Extract the [X, Y] coordinate from the center of the cell holding the provided text.  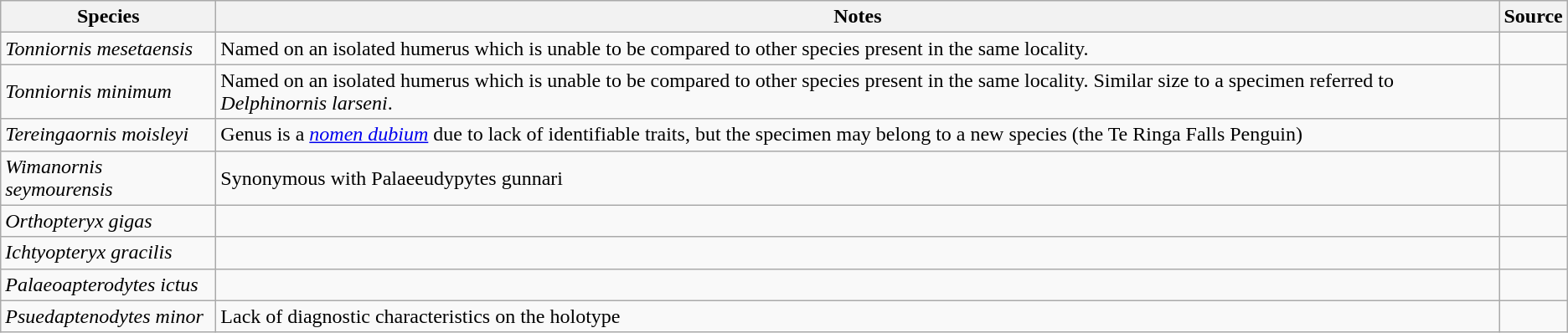
Ichtyopteryx gracilis [109, 253]
Tereingaornis moisleyi [109, 135]
Genus is a nomen dubium due to lack of identifiable traits, but the specimen may belong to a new species (the Te Ringa Falls Penguin) [858, 135]
Tonniornis mesetaensis [109, 49]
Tonniornis minimum [109, 92]
Wimanornis seymourensis [109, 177]
Lack of diagnostic characteristics on the holotype [858, 316]
Source [1533, 17]
Orthopteryx gigas [109, 221]
Species [109, 17]
Notes [858, 17]
Named on an isolated humerus which is unable to be compared to other species present in the same locality. [858, 49]
Palaeoapterodytes ictus [109, 284]
Synonymous with Palaeeudypytes gunnari [858, 177]
Psuedaptenodytes minor [109, 316]
